Capture the cell that displays the provided text and extract its [X, Y] central coordinate. 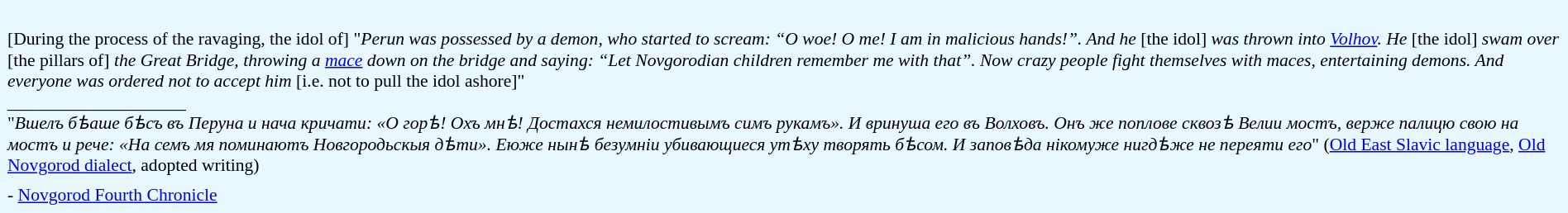
- Novgorod Fourth Chronicle [784, 195]
